Locate the cell with the specified text and output its [x, y] center coordinate. 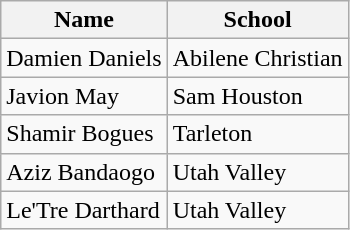
School [258, 20]
Sam Houston [258, 96]
Name [84, 20]
Aziz Bandaogo [84, 172]
Le'Tre Darthard [84, 210]
Javion May [84, 96]
Shamir Bogues [84, 134]
Damien Daniels [84, 58]
Abilene Christian [258, 58]
Tarleton [258, 134]
